Locate the cell with the specified text and output its (X, Y) center coordinate. 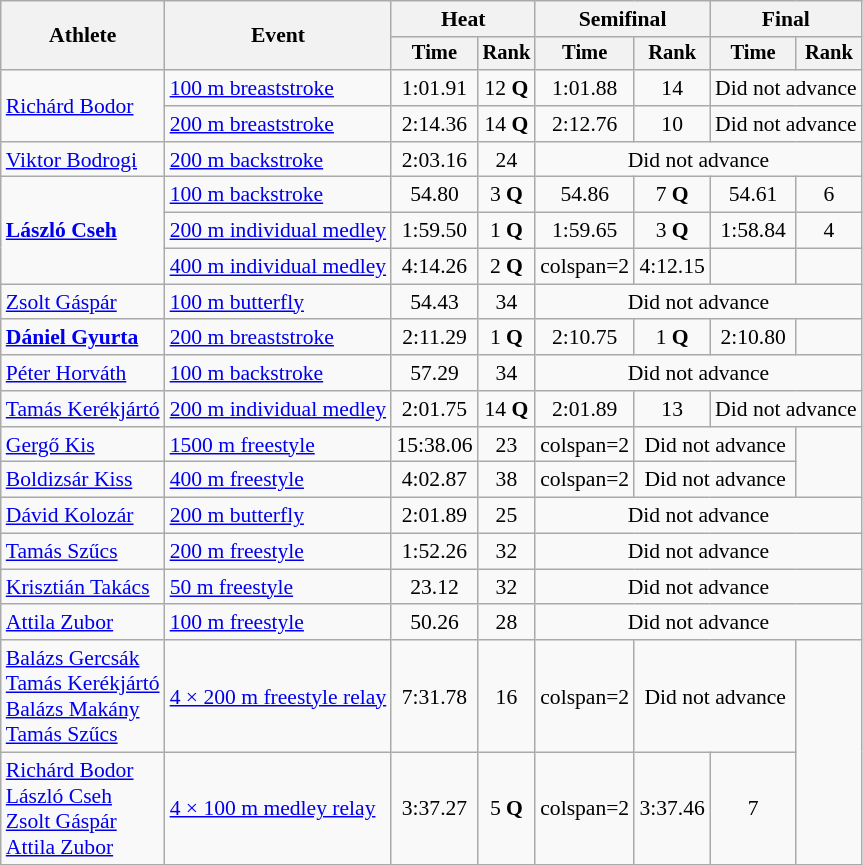
Péter Horváth (83, 373)
13 (672, 409)
Dániel Gyurta (83, 338)
4 (828, 231)
6 (828, 195)
50 m freestyle (278, 587)
Gergő Kis (83, 445)
1:52.26 (434, 552)
200 m butterfly (278, 516)
1500 m freestyle (278, 445)
7:31.78 (434, 696)
54.61 (753, 195)
100 m freestyle (278, 623)
Athlete (83, 36)
100 m butterfly (278, 302)
400 m individual medley (278, 267)
1:59.50 (434, 231)
3:37.27 (434, 809)
38 (507, 480)
Zsolt Gáspár (83, 302)
László Cseh (83, 230)
2:10.75 (584, 338)
Event (278, 36)
1:59.65 (584, 231)
7 (753, 809)
12 Q (507, 88)
14 (672, 88)
4:02.87 (434, 480)
2:01.75 (434, 409)
2:03.16 (434, 160)
4 × 100 m medley relay (278, 809)
2:12.76 (584, 124)
7 Q (672, 195)
57.29 (434, 373)
Richárd BodorLászló CsehZsolt GáspárAttila Zubor (83, 809)
15:38.06 (434, 445)
4 × 200 m freestyle relay (278, 696)
4:12.15 (672, 267)
400 m freestyle (278, 480)
16 (507, 696)
2:11.29 (434, 338)
Balázs GercsákTamás KerékjártóBalázs MakányTamás Szűcs (83, 696)
1:01.91 (434, 88)
Dávid Kolozár (83, 516)
50.26 (434, 623)
23 (507, 445)
Tamás Szűcs (83, 552)
1:58.84 (753, 231)
Boldizsár Kiss (83, 480)
Tamás Kerékjártó (83, 409)
23.12 (434, 587)
3:37.46 (672, 809)
Final (786, 19)
Viktor Bodrogi (83, 160)
25 (507, 516)
54.86 (584, 195)
200 m backstroke (278, 160)
Richárd Bodor (83, 106)
Attila Zubor (83, 623)
Heat (463, 19)
5 Q (507, 809)
10 (672, 124)
2 Q (507, 267)
2:14.36 (434, 124)
24 (507, 160)
4:14.26 (434, 267)
200 m freestyle (278, 552)
2:10.80 (753, 338)
28 (507, 623)
54.80 (434, 195)
1:01.88 (584, 88)
Semifinal (622, 19)
Krisztián Takács (83, 587)
100 m breaststroke (278, 88)
54.43 (434, 302)
